Identify which cell holds the provided text, then report its (x, y) central coordinate. 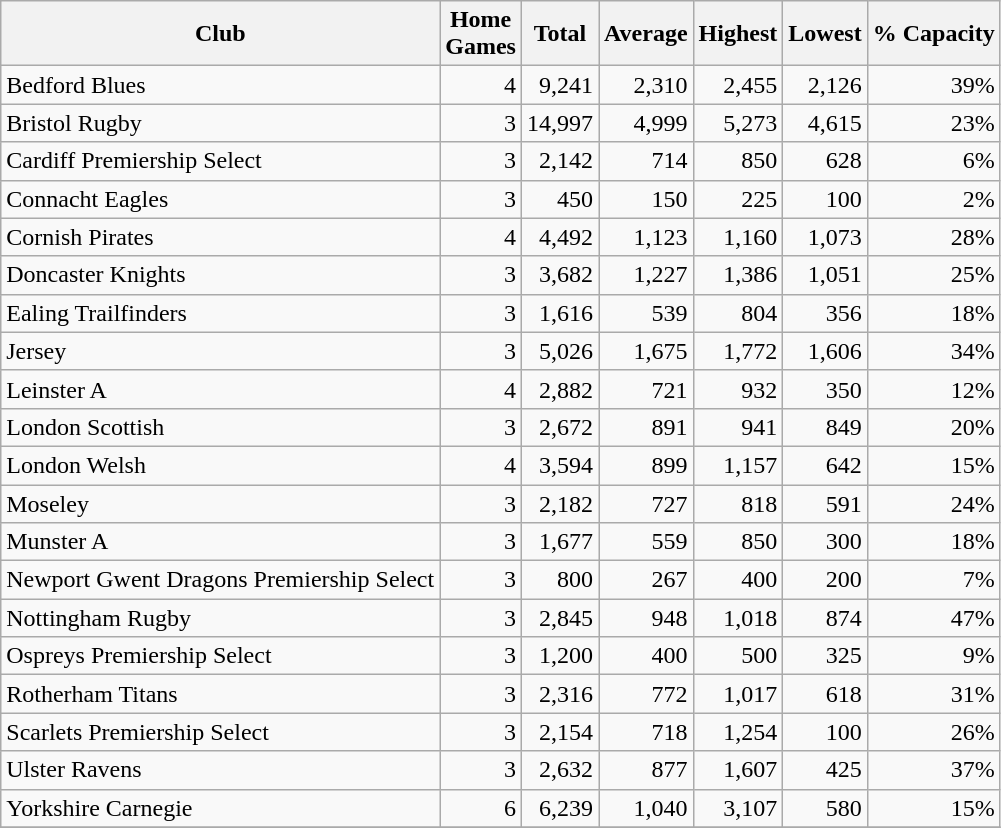
941 (738, 427)
3,107 (738, 808)
Munster A (220, 542)
800 (560, 580)
1,677 (560, 542)
Doncaster Knights (220, 275)
5,273 (738, 123)
Moseley (220, 503)
6% (934, 161)
9% (934, 656)
300 (825, 542)
2% (934, 199)
2,316 (560, 694)
26% (934, 732)
1,616 (560, 313)
267 (646, 580)
1,040 (646, 808)
Total (560, 34)
6,239 (560, 808)
4,615 (825, 123)
Newport Gwent Dragons Premiership Select (220, 580)
804 (738, 313)
% Capacity (934, 34)
HomeGames (481, 34)
1,073 (825, 237)
Yorkshire Carnegie (220, 808)
Connacht Eagles (220, 199)
727 (646, 503)
24% (934, 503)
718 (646, 732)
25% (934, 275)
1,160 (738, 237)
34% (934, 351)
591 (825, 503)
39% (934, 85)
6 (481, 808)
2,632 (560, 770)
Rotherham Titans (220, 694)
Ulster Ravens (220, 770)
23% (934, 123)
1,018 (738, 618)
450 (560, 199)
Leinster A (220, 389)
2,126 (825, 85)
Ospreys Premiership Select (220, 656)
2,182 (560, 503)
Club (220, 34)
2,154 (560, 732)
891 (646, 427)
1,227 (646, 275)
Lowest (825, 34)
580 (825, 808)
Cardiff Premiership Select (220, 161)
721 (646, 389)
47% (934, 618)
350 (825, 389)
4,999 (646, 123)
1,772 (738, 351)
1,200 (560, 656)
Scarlets Premiership Select (220, 732)
1,607 (738, 770)
500 (738, 656)
2,455 (738, 85)
425 (825, 770)
150 (646, 199)
2,672 (560, 427)
325 (825, 656)
3,682 (560, 275)
1,017 (738, 694)
225 (738, 199)
948 (646, 618)
932 (738, 389)
772 (646, 694)
9,241 (560, 85)
628 (825, 161)
2,845 (560, 618)
London Scottish (220, 427)
5,026 (560, 351)
Cornish Pirates (220, 237)
37% (934, 770)
Bedford Blues (220, 85)
899 (646, 465)
London Welsh (220, 465)
Jersey (220, 351)
356 (825, 313)
1,051 (825, 275)
877 (646, 770)
1,123 (646, 237)
31% (934, 694)
2,310 (646, 85)
618 (825, 694)
818 (738, 503)
1,386 (738, 275)
4,492 (560, 237)
874 (825, 618)
1,606 (825, 351)
1,157 (738, 465)
28% (934, 237)
Average (646, 34)
2,142 (560, 161)
849 (825, 427)
2,882 (560, 389)
Ealing Trailfinders (220, 313)
20% (934, 427)
539 (646, 313)
200 (825, 580)
7% (934, 580)
559 (646, 542)
12% (934, 389)
1,675 (646, 351)
1,254 (738, 732)
642 (825, 465)
Bristol Rugby (220, 123)
Nottingham Rugby (220, 618)
14,997 (560, 123)
Highest (738, 34)
3,594 (560, 465)
714 (646, 161)
